Find where the given text appears and provide that cell's center as [X, Y] coordinate. 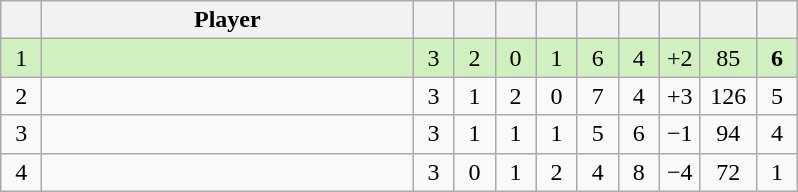
94 [728, 134]
−4 [680, 172]
7 [598, 96]
+2 [680, 58]
8 [638, 172]
126 [728, 96]
−1 [680, 134]
+3 [680, 96]
Player [228, 20]
85 [728, 58]
72 [728, 172]
